Detect which cell encompasses the target text, then output its (X, Y) center coordinate. 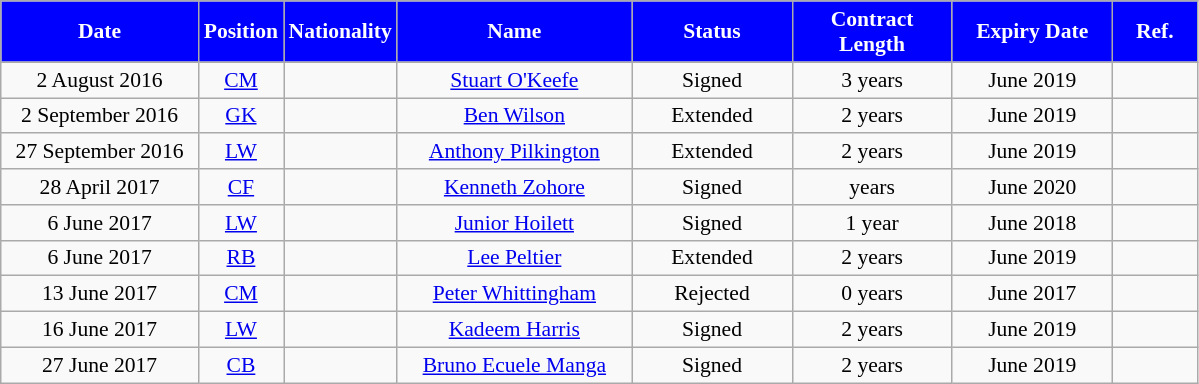
Kenneth Zohore (514, 187)
GK (240, 116)
28 April 2017 (100, 187)
Ref. (1154, 32)
3 years (872, 80)
Bruno Ecuele Manga (514, 365)
Kadeem Harris (514, 330)
0 years (872, 294)
RB (240, 258)
Contract Length (872, 32)
Date (100, 32)
CB (240, 365)
Ben Wilson (514, 116)
27 September 2016 (100, 152)
CF (240, 187)
1 year (872, 223)
June 2020 (1032, 187)
Position (240, 32)
Status (712, 32)
Junior Hoilett (514, 223)
June 2017 (1032, 294)
2 September 2016 (100, 116)
2 August 2016 (100, 80)
Name (514, 32)
13 June 2017 (100, 294)
Lee Peltier (514, 258)
Expiry Date (1032, 32)
Nationality (340, 32)
Stuart O'Keefe (514, 80)
Anthony Pilkington (514, 152)
Rejected (712, 294)
16 June 2017 (100, 330)
Peter Whittingham (514, 294)
June 2018 (1032, 223)
27 June 2017 (100, 365)
years (872, 187)
